Pinpoint the cell where the given text exists, returning its [X, Y] midpoint coordinate. 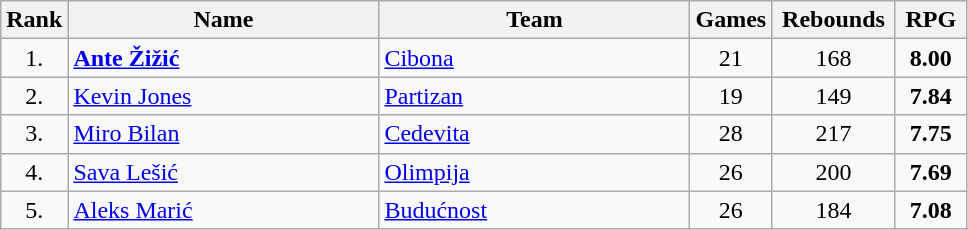
4. [34, 172]
19 [731, 96]
Cedevita [534, 134]
Olimpija [534, 172]
3. [34, 134]
Kevin Jones [224, 96]
7.08 [930, 210]
168 [834, 58]
217 [834, 134]
Rebounds [834, 20]
Aleks Marić [224, 210]
Budućnost [534, 210]
Ante Žižić [224, 58]
21 [731, 58]
Cibona [534, 58]
Rank [34, 20]
Team [534, 20]
7.84 [930, 96]
149 [834, 96]
200 [834, 172]
5. [34, 210]
1. [34, 58]
8.00 [930, 58]
7.75 [930, 134]
184 [834, 210]
2. [34, 96]
RPG [930, 20]
7.69 [930, 172]
Partizan [534, 96]
Sava Lešić [224, 172]
Name [224, 20]
28 [731, 134]
Games [731, 20]
Miro Bilan [224, 134]
